Locate the cell with the specified text and output its [X, Y] center coordinate. 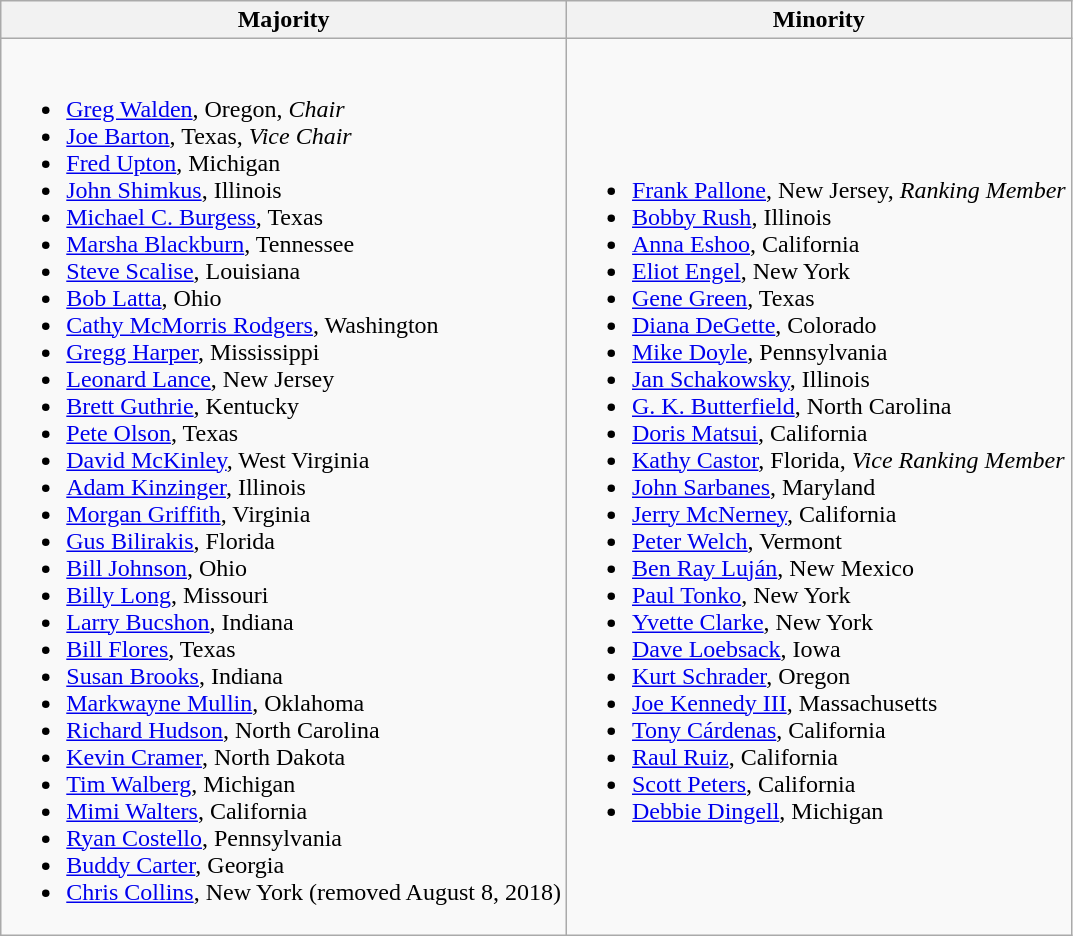
Majority [284, 20]
Minority [818, 20]
